Return (x, y) of the center of cell containing provided text 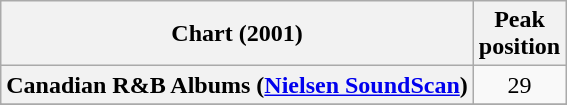
29 (519, 85)
Chart (2001) (238, 34)
Peakposition (519, 34)
Canadian R&B Albums (Nielsen SoundScan) (238, 85)
